Identify which cell holds the provided text, then report its [x, y] central coordinate. 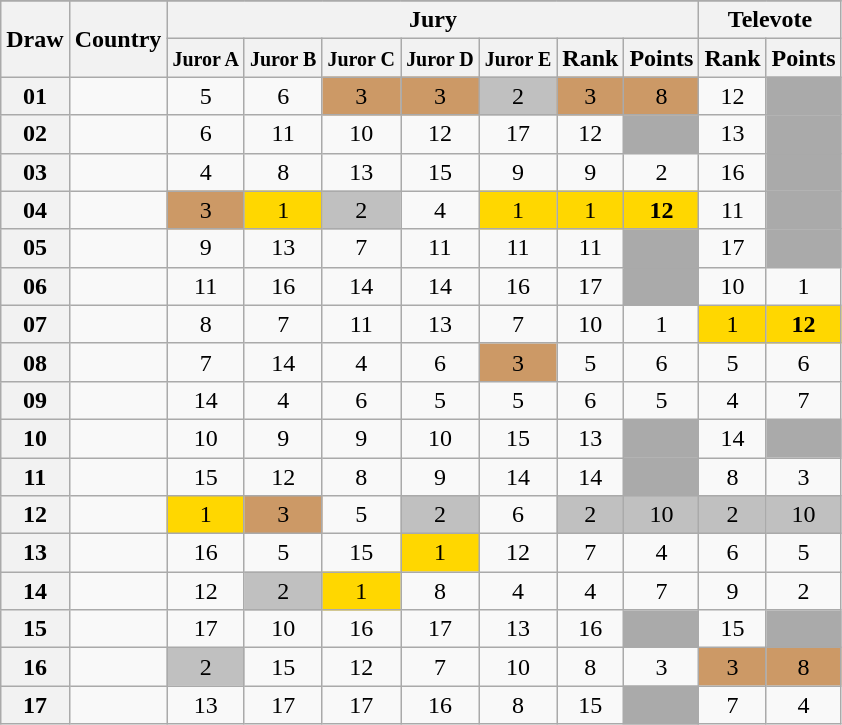
Jury [433, 20]
05 [35, 248]
Televote [770, 20]
Draw [35, 39]
02 [35, 134]
06 [35, 286]
Juror E [518, 58]
09 [35, 400]
Juror A [206, 58]
Juror B [283, 58]
Juror C [362, 58]
Country [118, 39]
01 [35, 96]
Juror D [440, 58]
07 [35, 324]
04 [35, 210]
03 [35, 172]
08 [35, 362]
